Search for the cell housing the specified text and yield its (X, Y) center coordinate. 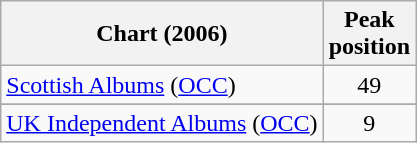
Scottish Albums (OCC) (162, 85)
Chart (2006) (162, 34)
49 (369, 85)
UK Independent Albums (OCC) (162, 123)
9 (369, 123)
Peakposition (369, 34)
